Scan for the cell matching the given text and deliver its [X, Y] coordinate at center. 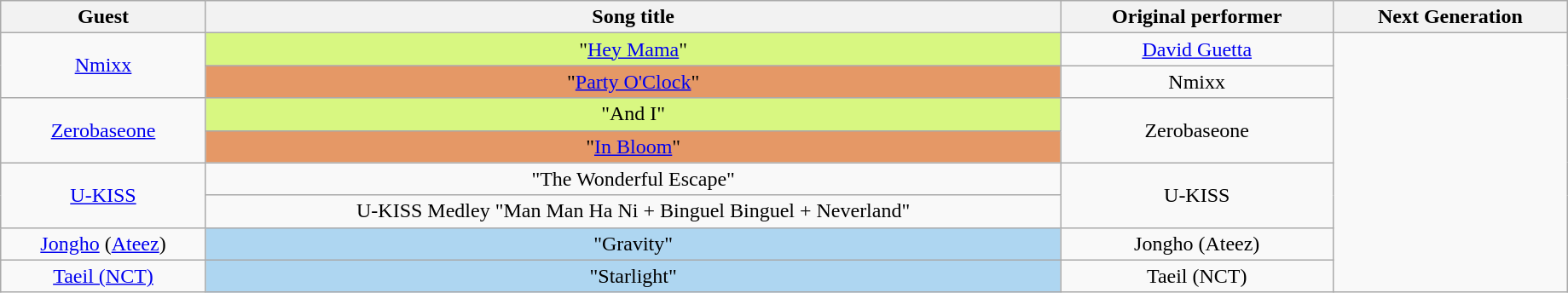
"Party O'Clock" [633, 82]
"The Wonderful Escape" [633, 179]
"Starlight" [633, 276]
Original performer [1197, 17]
"Gravity" [633, 244]
"Hey Mama" [633, 49]
Next Generation [1449, 17]
Guest [103, 17]
David Guetta [1197, 49]
"And I" [633, 114]
Song title [633, 17]
"In Bloom" [633, 146]
U-KISS Medley "Man Man Ha Ni + Binguel Binguel + Neverland" [633, 211]
